Capture the cell that displays the provided text and extract its (x, y) central coordinate. 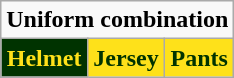
Helmet (44, 58)
Jersey (126, 58)
Pants (200, 58)
Uniform combination (118, 20)
